Identify which cell holds the provided text, then report its (x, y) central coordinate. 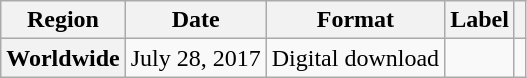
Region (63, 20)
Format (355, 20)
Date (196, 20)
July 28, 2017 (196, 58)
Label (480, 20)
Worldwide (63, 58)
Digital download (355, 58)
